Capture the cell that displays the provided text and extract its (X, Y) central coordinate. 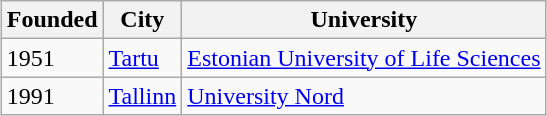
City (142, 20)
1991 (52, 96)
University (364, 20)
Founded (52, 20)
Estonian University of Life Sciences (364, 58)
Tartu (142, 58)
University Nord (364, 96)
1951 (52, 58)
Tallinn (142, 96)
